Locate the cell with the specified text and output its (X, Y) center coordinate. 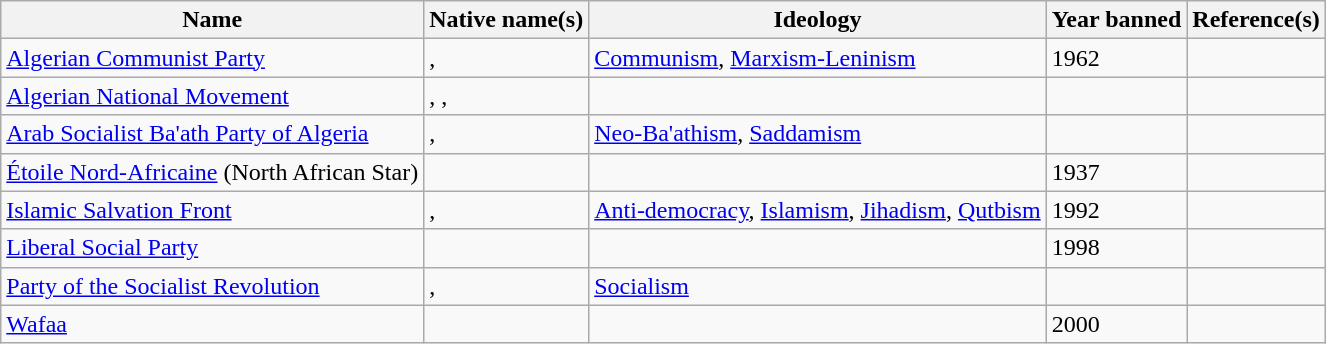
Algerian Communist Party (212, 58)
Reference(s) (1256, 20)
1937 (1116, 172)
1962 (1116, 58)
, , (506, 96)
Year banned (1116, 20)
Name (212, 20)
1998 (1116, 248)
Native name(s) (506, 20)
Wafaa (212, 324)
Arab Socialist Ba'ath Party of Algeria (212, 134)
Ideology (818, 20)
Neo-Ba'athism, Saddamism (818, 134)
Étoile Nord-Africaine (North African Star) (212, 172)
Socialism (818, 286)
Party of the Socialist Revolution (212, 286)
Communism, Marxism-Leninism (818, 58)
Anti-democracy, Islamism, Jihadism, Qutbism (818, 210)
2000 (1116, 324)
1992 (1116, 210)
Liberal Social Party (212, 248)
Algerian National Movement (212, 96)
Islamic Salvation Front (212, 210)
